Output the [X, Y] coordinate of the center of the cell containing the given text.  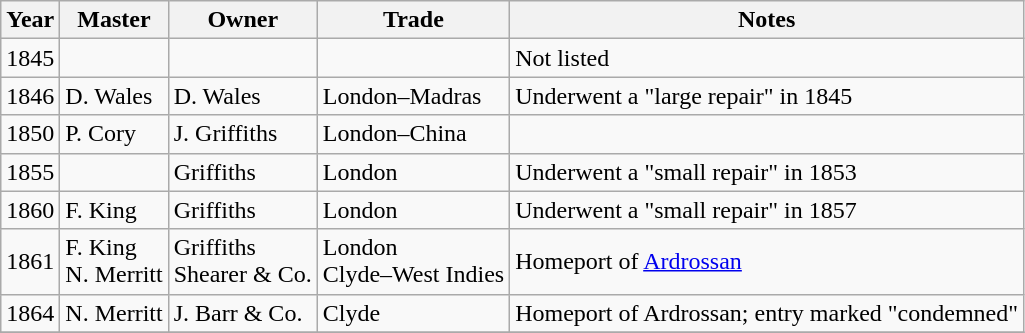
Homeport of Ardrossan [767, 262]
Underwent a "large repair" in 1845 [767, 96]
1850 [30, 134]
Homeport of Ardrossan; entry marked "condemned" [767, 313]
London–Madras [413, 96]
Trade [413, 20]
P. Cory [114, 134]
1846 [30, 96]
N. Merritt [114, 313]
Owner [242, 20]
1845 [30, 58]
J. Barr & Co. [242, 313]
London–China [413, 134]
1861 [30, 262]
GriffithsShearer & Co. [242, 262]
Master [114, 20]
1855 [30, 172]
J. Griffiths [242, 134]
Clyde [413, 313]
Underwent a "small repair" in 1857 [767, 210]
Underwent a "small repair" in 1853 [767, 172]
F. KingN. Merritt [114, 262]
LondonClyde–West Indies [413, 262]
1864 [30, 313]
F. King [114, 210]
Notes [767, 20]
1860 [30, 210]
Year [30, 20]
Not listed [767, 58]
